Search for the cell housing the specified text and yield its [x, y] center coordinate. 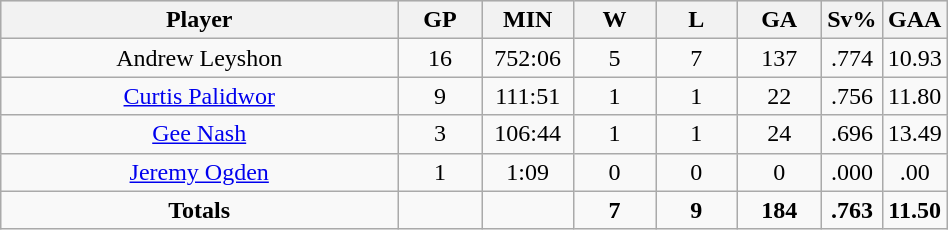
11.50 [914, 210]
Gee Nash [200, 134]
Totals [200, 210]
13.49 [914, 134]
.00 [914, 172]
MIN [528, 20]
.756 [852, 96]
Player [200, 20]
106:44 [528, 134]
GAA [914, 20]
.763 [852, 210]
GA [780, 20]
22 [780, 96]
1:09 [528, 172]
GP [440, 20]
.696 [852, 134]
Jeremy Ogden [200, 172]
Curtis Palidwor [200, 96]
752:06 [528, 58]
16 [440, 58]
10.93 [914, 58]
W [614, 20]
L [696, 20]
Andrew Leyshon [200, 58]
137 [780, 58]
24 [780, 134]
3 [440, 134]
184 [780, 210]
111:51 [528, 96]
Sv% [852, 20]
.774 [852, 58]
11.80 [914, 96]
5 [614, 58]
.000 [852, 172]
